Search for the cell housing the specified text and yield its [X, Y] center coordinate. 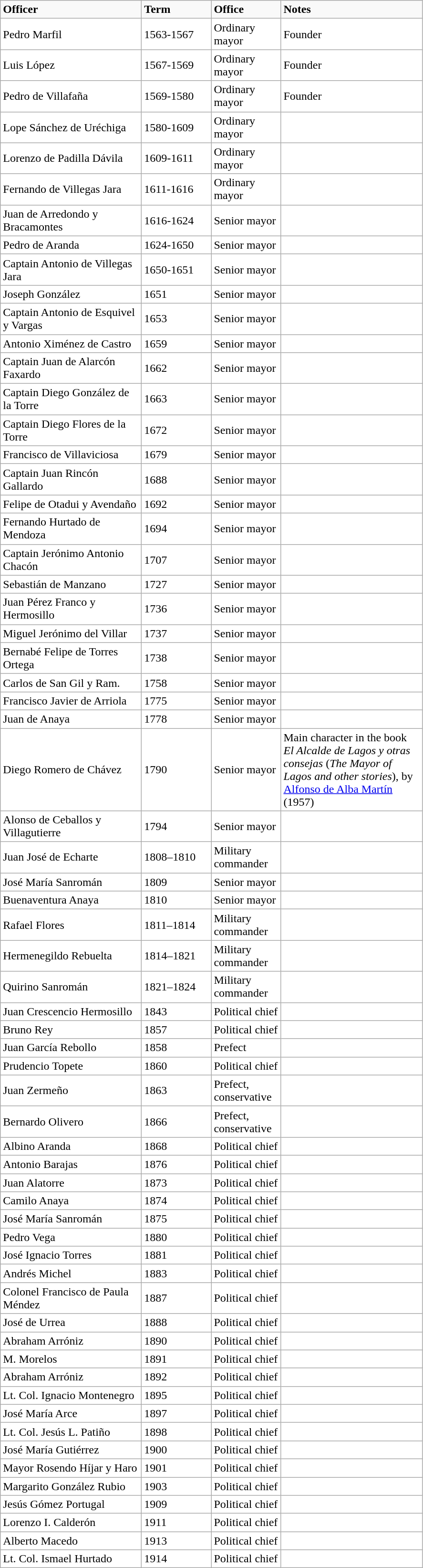
Term [176, 10]
Rafael Flores [71, 925]
1563-1567 [176, 34]
1821–1824 [176, 987]
Captain Jerónimo Antonio Chacón [71, 559]
1694 [176, 529]
Diego Romero de Chávez [71, 769]
Bernardo Olivero [71, 1122]
Hermenegildo Rebuelta [71, 956]
Pedro Vega [71, 1237]
1679 [176, 455]
1858 [176, 1048]
Captain Antonio de Esquivel y Vargas [71, 319]
1888 [176, 1323]
Albino Aranda [71, 1146]
1609-1611 [176, 158]
1624-1650 [176, 245]
1874 [176, 1201]
Captain Antonio de Villegas Jara [71, 269]
1880 [176, 1237]
Felipe de Otadui y Avendaño [71, 504]
1843 [176, 1011]
Miguel Jerónimo del Villar [71, 633]
Jesús Gómez Portugal [71, 1505]
Juan Zermeño [71, 1090]
1857 [176, 1030]
Buenaventura Anaya [71, 900]
Prudencio Topete [71, 1066]
Juan Pérez Franco y Hermosillo [71, 609]
1898 [176, 1431]
Margarito González Rubio [71, 1486]
1914 [176, 1559]
1738 [176, 658]
1863 [176, 1090]
Lt. Col. Ismael Hurtado [71, 1559]
Juan de Anaya [71, 719]
1778 [176, 719]
Officer [71, 10]
1567-1569 [176, 65]
José María Gutiérrez [71, 1450]
Juan de Arredondo y Bracamontes [71, 221]
1900 [176, 1450]
1663 [176, 399]
Pedro de Villafaña [71, 96]
Fernando de Villegas Jara [71, 189]
1672 [176, 431]
1727 [176, 584]
Mayor Rosendo Híjar y Haro [71, 1468]
Captain Diego Flores de la Torre [71, 431]
1887 [176, 1298]
1873 [176, 1182]
Joseph González [71, 294]
Alberto Macedo [71, 1541]
1790 [176, 769]
Carlos de San Gil y Ram. [71, 683]
Francisco de Villaviciosa [71, 455]
1616-1624 [176, 221]
Captain Juan Rincón Gallardo [71, 479]
1659 [176, 343]
1860 [176, 1066]
Antonio Ximénez de Castro [71, 343]
Juan José de Echarte [71, 857]
1895 [176, 1395]
1881 [176, 1255]
Bruno Rey [71, 1030]
Sebastián de Manzano [71, 584]
Lt. Col. Jesús L. Patiño [71, 1431]
1737 [176, 633]
1911 [176, 1523]
Main character in the book El Alcalde de Lagos y otras consejas (The Mayor of Lagos and other stories), by Alfonso de Alba Martín (1957) [351, 769]
Captain Diego González de la Torre [71, 399]
Alonso de Ceballos y Villagutierre [71, 827]
1909 [176, 1505]
Notes [351, 10]
1569-1580 [176, 96]
1866 [176, 1122]
1897 [176, 1413]
1580-1609 [176, 127]
1913 [176, 1541]
1662 [176, 368]
1875 [176, 1219]
1794 [176, 827]
1758 [176, 683]
Camilo Anaya [71, 1201]
Quirino Sanromán [71, 987]
Juan García Rebollo [71, 1048]
1810 [176, 900]
1814–1821 [176, 956]
1808–1810 [176, 857]
Prefect [246, 1048]
Lope Sánchez de Uréchiga [71, 127]
Antonio Barajas [71, 1164]
Captain Juan de Alarcón Faxardo [71, 368]
1868 [176, 1146]
Juan Crescencio Hermosillo [71, 1011]
1892 [176, 1377]
Fernando Hurtado de Mendoza [71, 529]
1775 [176, 701]
Francisco Javier de Arriola [71, 701]
1809 [176, 882]
1901 [176, 1468]
Lorenzo de Padilla Dávila [71, 158]
José María Arce [71, 1413]
Juan Alatorre [71, 1182]
1692 [176, 504]
M. Morelos [71, 1359]
Office [246, 10]
Andrés Michel [71, 1273]
1653 [176, 319]
Luis López [71, 65]
1611-1616 [176, 189]
1811–1814 [176, 925]
Bernabé Felipe de Torres Ortega [71, 658]
José Ignacio Torres [71, 1255]
1890 [176, 1341]
Colonel Francisco de Paula Méndez [71, 1298]
1650-1651 [176, 269]
Lorenzo I. Calderón [71, 1523]
Pedro de Aranda [71, 245]
1883 [176, 1273]
1736 [176, 609]
Lt. Col. Ignacio Montenegro [71, 1395]
Pedro Marfil [71, 34]
1891 [176, 1359]
1876 [176, 1164]
1651 [176, 294]
José de Urrea [71, 1323]
1688 [176, 479]
1903 [176, 1486]
1707 [176, 559]
